Identify which cell holds the provided text, then report its [X, Y] central coordinate. 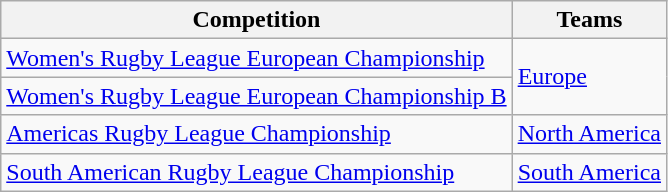
South America [589, 172]
Women's Rugby League European Championship [256, 58]
South American Rugby League Championship [256, 172]
Europe [589, 77]
North America [589, 134]
Americas Rugby League Championship [256, 134]
Teams [589, 20]
Competition [256, 20]
Women's Rugby League European Championship B [256, 96]
